Locate the cell with the specified text and output its (x, y) center coordinate. 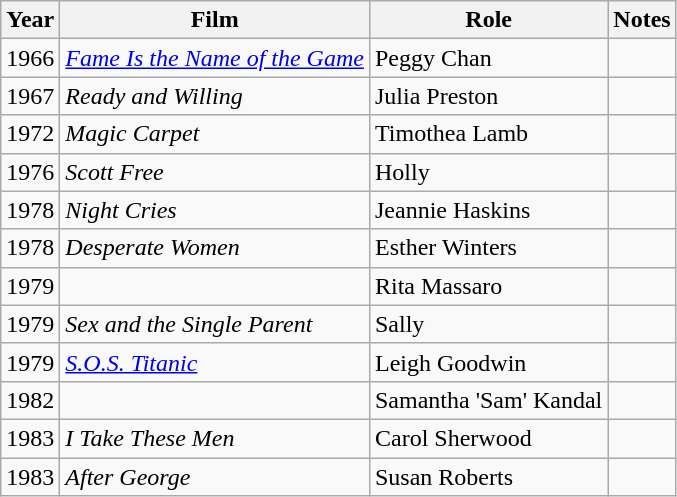
1972 (30, 134)
1966 (30, 58)
Desperate Women (215, 248)
Susan Roberts (488, 477)
I Take These Men (215, 438)
Timothea Lamb (488, 134)
Sex and the Single Parent (215, 324)
Film (215, 20)
1976 (30, 172)
1982 (30, 400)
Year (30, 20)
Leigh Goodwin (488, 362)
1967 (30, 96)
Jeannie Haskins (488, 210)
Fame Is the Name of the Game (215, 58)
Sally (488, 324)
Magic Carpet (215, 134)
Ready and Willing (215, 96)
Samantha 'Sam' Kandal (488, 400)
S.O.S. Titanic (215, 362)
Carol Sherwood (488, 438)
After George (215, 477)
Peggy Chan (488, 58)
Esther Winters (488, 248)
Role (488, 20)
Notes (642, 20)
Holly (488, 172)
Night Cries (215, 210)
Julia Preston (488, 96)
Rita Massaro (488, 286)
Scott Free (215, 172)
